Output the [X, Y] coordinate of the center of the cell containing the given text.  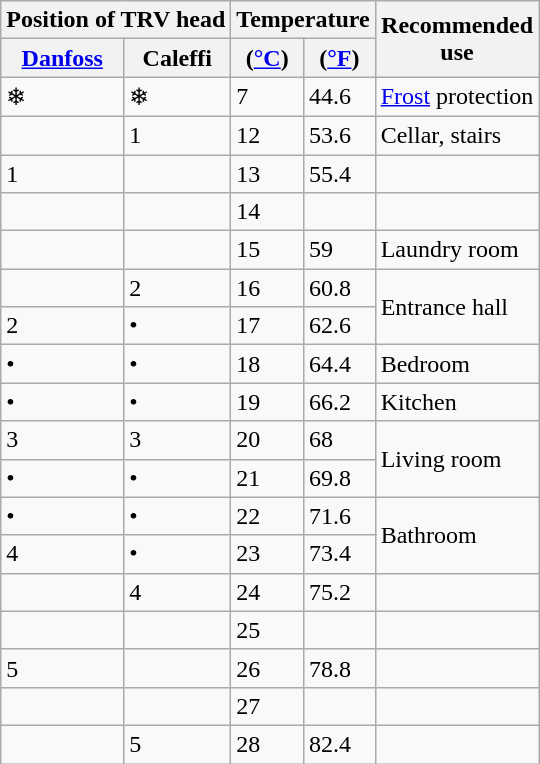
78.8 [340, 668]
Temperature [303, 20]
22 [268, 516]
Frost protection [457, 97]
13 [268, 173]
66.2 [340, 402]
20 [268, 440]
15 [268, 250]
Laundry room [457, 250]
19 [268, 402]
28 [268, 744]
55.4 [340, 173]
Entrance hall [457, 307]
Danfoss [62, 58]
14 [268, 212]
21 [268, 478]
62.6 [340, 326]
69.8 [340, 478]
7 [268, 97]
Recommended use [457, 39]
82.4 [340, 744]
44.6 [340, 97]
25 [268, 630]
Kitchen [457, 402]
60.8 [340, 288]
Bedroom [457, 364]
12 [268, 135]
26 [268, 668]
71.6 [340, 516]
68 [340, 440]
(°C) [268, 58]
16 [268, 288]
Cellar, stairs [457, 135]
75.2 [340, 592]
Bathroom [457, 535]
Caleffi [178, 58]
73.4 [340, 554]
18 [268, 364]
(°F) [340, 58]
59 [340, 250]
17 [268, 326]
24 [268, 592]
23 [268, 554]
Position of TRV head [116, 20]
27 [268, 706]
53.6 [340, 135]
Living room [457, 459]
64.4 [340, 364]
